Detect which cell encompasses the target text, then output its [x, y] center coordinate. 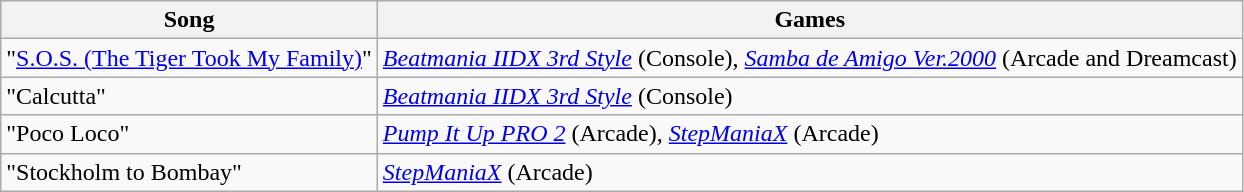
StepManiaX (Arcade) [810, 172]
"S.O.S. (The Tiger Took My Family)" [190, 58]
"Poco Loco" [190, 134]
"Stockholm to Bombay" [190, 172]
Song [190, 20]
"Calcutta" [190, 96]
Games [810, 20]
Beatmania IIDX 3rd Style (Console) [810, 96]
Pump It Up PRO 2 (Arcade), StepManiaX (Arcade) [810, 134]
Beatmania IIDX 3rd Style (Console), Samba de Amigo Ver.2000 (Arcade and Dreamcast) [810, 58]
